Locate the cell with the specified text and output its [X, Y] center coordinate. 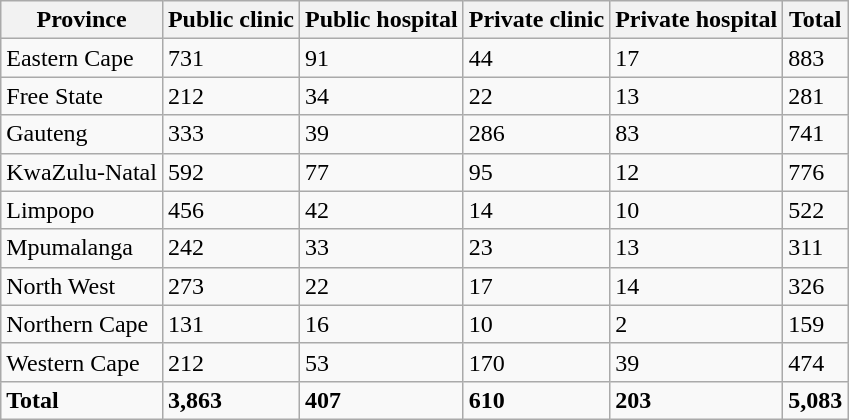
Eastern Cape [82, 58]
KwaZulu-Natal [82, 172]
16 [381, 324]
North West [82, 286]
326 [816, 286]
83 [696, 134]
2 [696, 324]
Western Cape [82, 362]
Public hospital [381, 20]
741 [816, 134]
53 [381, 362]
311 [816, 248]
34 [381, 96]
333 [230, 134]
Mpumalanga [82, 248]
203 [696, 400]
Gauteng [82, 134]
Private clinic [536, 20]
776 [816, 172]
592 [230, 172]
883 [816, 58]
281 [816, 96]
3,863 [230, 400]
286 [536, 134]
Limpopo [82, 210]
44 [536, 58]
91 [381, 58]
242 [230, 248]
456 [230, 210]
Free State [82, 96]
Province [82, 20]
5,083 [816, 400]
33 [381, 248]
159 [816, 324]
273 [230, 286]
12 [696, 172]
170 [536, 362]
407 [381, 400]
23 [536, 248]
95 [536, 172]
731 [230, 58]
Northern Cape [82, 324]
Public clinic [230, 20]
77 [381, 172]
Private hospital [696, 20]
522 [816, 210]
131 [230, 324]
474 [816, 362]
610 [536, 400]
42 [381, 210]
